Pinpoint the cell where the given text exists, returning its [X, Y] midpoint coordinate. 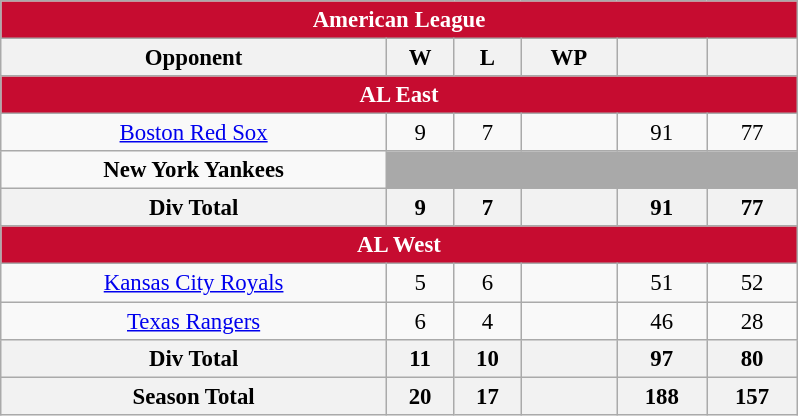
American League [399, 20]
17 [488, 396]
New York Yankees [194, 170]
10 [488, 358]
80 [752, 358]
Boston Red Sox [194, 133]
Season Total [194, 396]
52 [752, 283]
L [488, 58]
W [420, 58]
11 [420, 358]
Kansas City Royals [194, 283]
AL West [399, 245]
5 [420, 283]
51 [662, 283]
188 [662, 396]
28 [752, 321]
4 [488, 321]
97 [662, 358]
46 [662, 321]
Opponent [194, 58]
157 [752, 396]
Texas Rangers [194, 321]
20 [420, 396]
AL East [399, 95]
WP [568, 58]
